Return (X, Y) of the center of cell containing provided text 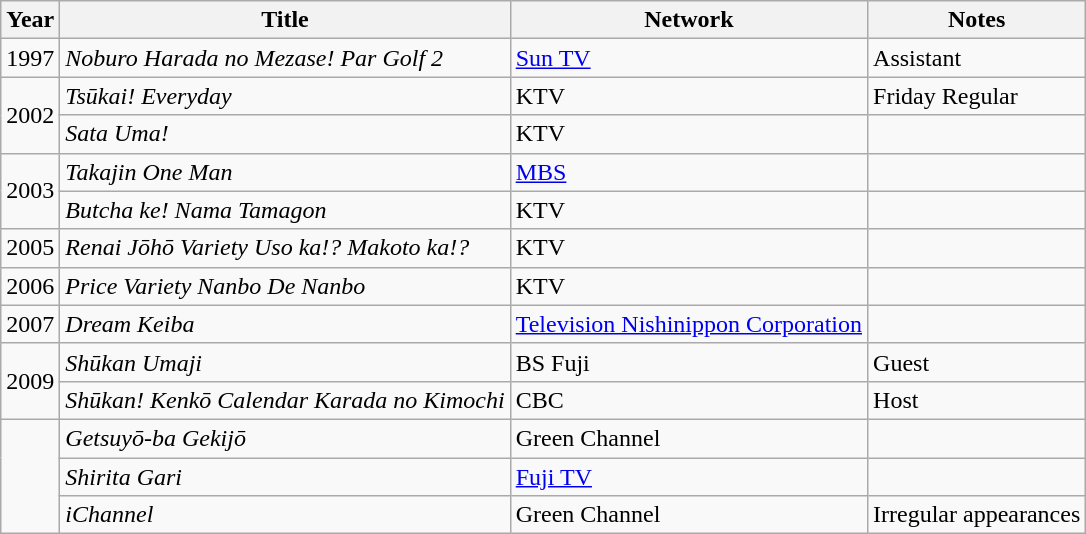
Shūkan! Kenkō Calendar Karada no Kimochi (285, 400)
Price Variety Nanbo De Nanbo (285, 286)
Sata Uma! (285, 134)
Butcha ke! Nama Tamagon (285, 210)
2007 (30, 324)
Network (688, 20)
2003 (30, 191)
MBS (688, 172)
Tsūkai! Everyday (285, 96)
2006 (30, 286)
iChannel (285, 515)
2002 (30, 115)
Host (977, 400)
Irregular appearances (977, 515)
Assistant (977, 58)
1997 (30, 58)
Guest (977, 362)
2009 (30, 381)
Fuji TV (688, 477)
Renai Jōhō Variety Uso ka!? Makoto ka!? (285, 248)
BS Fuji (688, 362)
Shūkan Umaji (285, 362)
Friday Regular (977, 96)
Title (285, 20)
Sun TV (688, 58)
CBC (688, 400)
Shirita Gari (285, 477)
Dream Keiba (285, 324)
Noburo Harada no Mezase! Par Golf 2 (285, 58)
Year (30, 20)
Getsuyō-ba Gekijō (285, 438)
Takajin One Man (285, 172)
Notes (977, 20)
2005 (30, 248)
Television Nishinippon Corporation (688, 324)
